Scan for the cell matching the given text and deliver its [X, Y] coordinate at center. 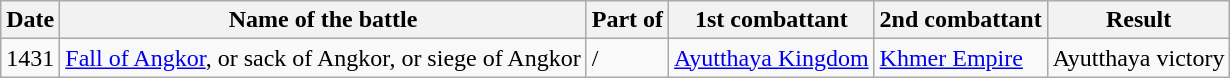
/ [627, 58]
Name of the battle [323, 20]
2nd combattant [960, 20]
1431 [30, 58]
Fall of Angkor, or sack of Angkor, or siege of Angkor [323, 58]
Khmer Empire [960, 58]
Date [30, 20]
Ayutthaya Kingdom [772, 58]
Part of [627, 20]
1st combattant [772, 20]
Result [1138, 20]
Ayutthaya victory [1138, 58]
